Find where the given text appears and provide that cell's center as (x, y) coordinate. 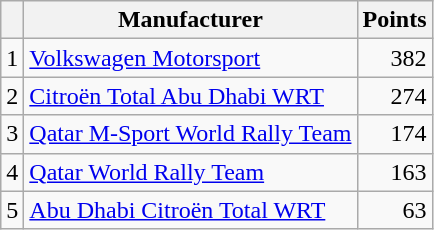
Qatar M-Sport World Rally Team (190, 134)
Citroën Total Abu Dhabi WRT (190, 96)
63 (394, 210)
Points (394, 20)
4 (12, 172)
163 (394, 172)
Qatar World Rally Team (190, 172)
2 (12, 96)
Manufacturer (190, 20)
3 (12, 134)
1 (12, 58)
382 (394, 58)
274 (394, 96)
5 (12, 210)
Volkswagen Motorsport (190, 58)
174 (394, 134)
Abu Dhabi Citroën Total WRT (190, 210)
